Scan for the cell matching the given text and deliver its (x, y) coordinate at center. 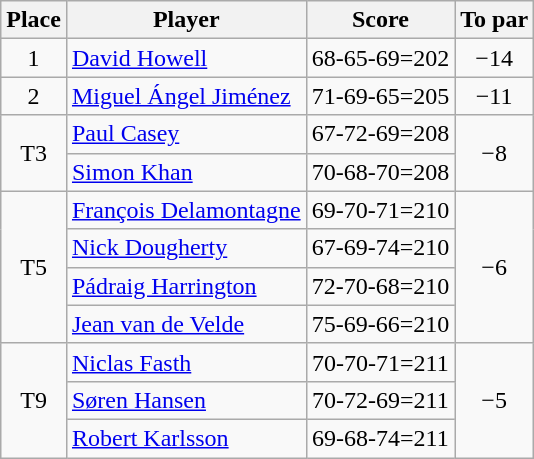
Niclas Fasth (186, 362)
T9 (34, 400)
T5 (34, 267)
71-69-65=205 (380, 96)
Place (34, 20)
−5 (494, 400)
67-69-74=210 (380, 248)
70-72-69=211 (380, 400)
1 (34, 58)
Robert Karlsson (186, 438)
T3 (34, 153)
69-70-71=210 (380, 210)
70-68-70=208 (380, 172)
Score (380, 20)
François Delamontagne (186, 210)
Miguel Ángel Jiménez (186, 96)
−14 (494, 58)
2 (34, 96)
−8 (494, 153)
Søren Hansen (186, 400)
David Howell (186, 58)
75-69-66=210 (380, 324)
70-70-71=211 (380, 362)
72-70-68=210 (380, 286)
−11 (494, 96)
Jean van de Velde (186, 324)
69-68-74=211 (380, 438)
68-65-69=202 (380, 58)
Nick Dougherty (186, 248)
67-72-69=208 (380, 134)
Player (186, 20)
Pádraig Harrington (186, 286)
Paul Casey (186, 134)
To par (494, 20)
−6 (494, 267)
Simon Khan (186, 172)
